From the cell containing the given text, extract its center point as (X, Y) coordinate. 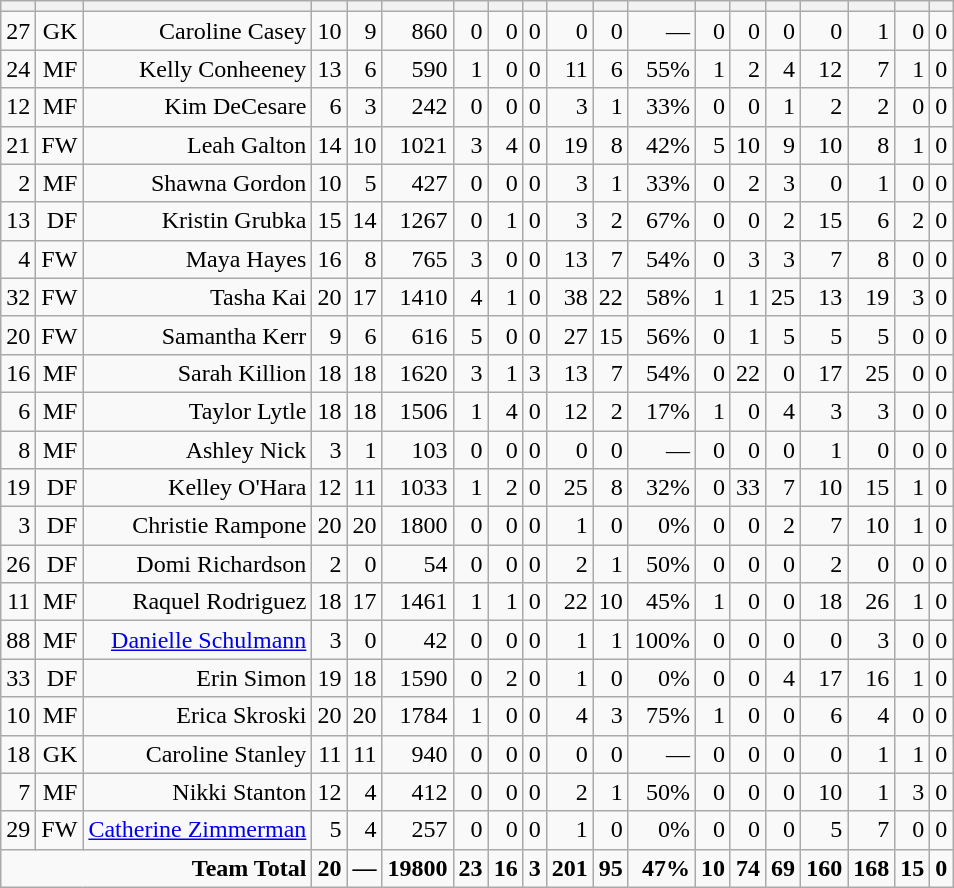
75% (662, 716)
1021 (418, 145)
1784 (418, 716)
42% (662, 145)
Raquel Rodriguez (198, 602)
Christie Rampone (198, 526)
765 (418, 259)
42 (418, 640)
Taylor Lytle (198, 411)
74 (748, 868)
103 (418, 449)
1506 (418, 411)
412 (418, 792)
Catherine Zimmerman (198, 830)
100% (662, 640)
1461 (418, 602)
67% (662, 221)
257 (418, 830)
427 (418, 183)
168 (872, 868)
23 (470, 868)
Caroline Stanley (198, 754)
Erin Simon (198, 678)
58% (662, 297)
Ashley Nick (198, 449)
17% (662, 411)
24 (18, 69)
38 (570, 297)
88 (18, 640)
29 (18, 830)
1410 (418, 297)
19800 (418, 868)
Erica Skroski (198, 716)
47% (662, 868)
Domi Richardson (198, 564)
Tasha Kai (198, 297)
56% (662, 335)
242 (418, 107)
Team Total (156, 868)
Samantha Kerr (198, 335)
Leah Galton (198, 145)
Kelley O'Hara (198, 488)
Caroline Casey (198, 31)
1267 (418, 221)
Nikki Stanton (198, 792)
Sarah Killion (198, 373)
32 (18, 297)
Kim DeCesare (198, 107)
32% (662, 488)
Shawna Gordon (198, 183)
45% (662, 602)
1033 (418, 488)
21 (18, 145)
69 (784, 868)
201 (570, 868)
1620 (418, 373)
860 (418, 31)
95 (610, 868)
54 (418, 564)
590 (418, 69)
Kristin Grubka (198, 221)
Danielle Schulmann (198, 640)
616 (418, 335)
Kelly Conheeney (198, 69)
1800 (418, 526)
Maya Hayes (198, 259)
160 (824, 868)
940 (418, 754)
1590 (418, 678)
55% (662, 69)
